Output the (x, y) coordinate of the center of the cell containing the given text.  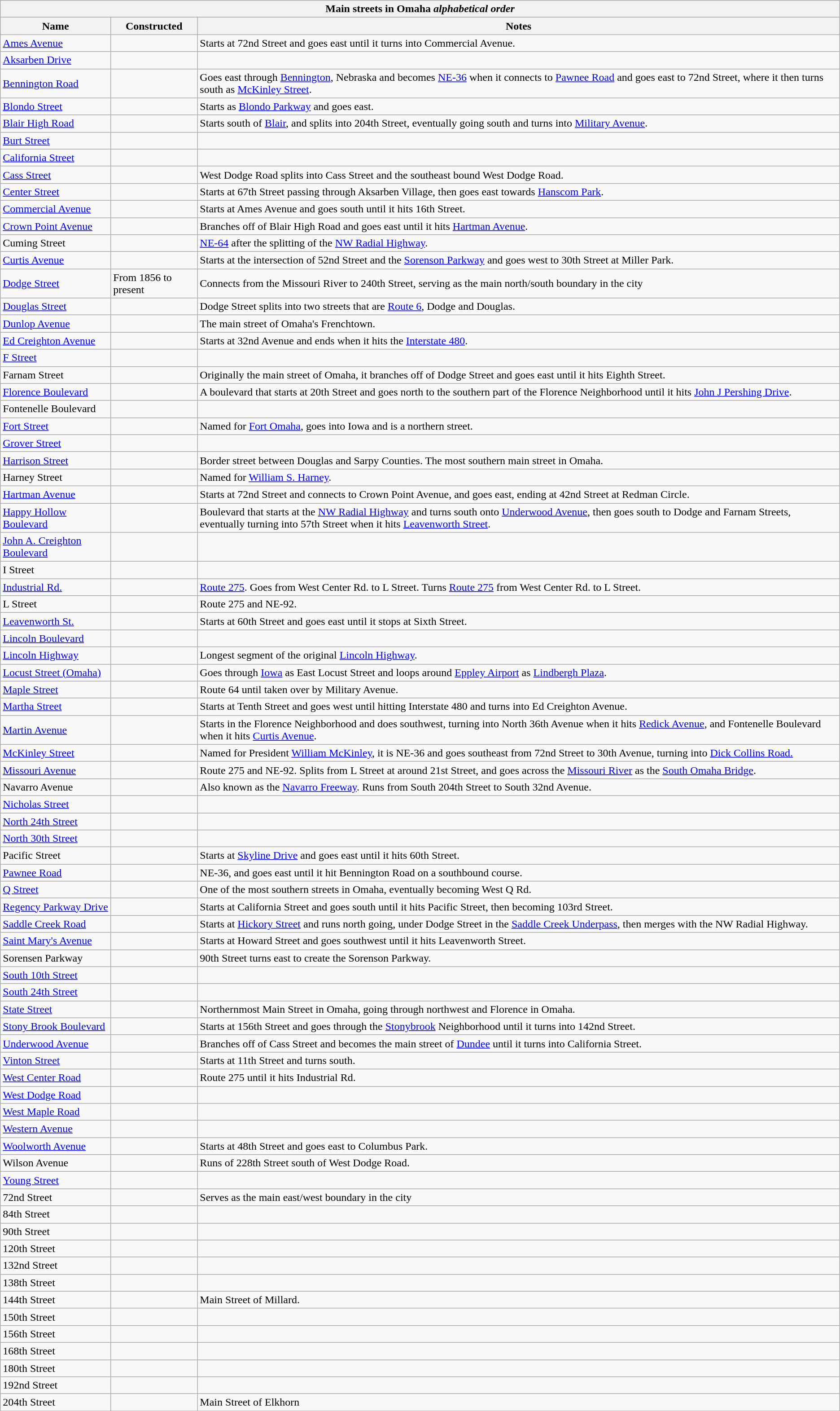
Route 275 until it hits Industrial Rd. (519, 1077)
Cass Street (56, 175)
South 24th Street (56, 992)
Main streets in Omaha alphabetical order (420, 9)
Florence Boulevard (56, 392)
Commercial Avenue (56, 209)
Named for Fort Omaha, goes into Iowa and is a northern street. (519, 426)
Pawnee Road (56, 873)
Starts at 67th Street passing through Aksarben Village, then goes east towards Hanscom Park. (519, 192)
The main street of Omaha's Frenchtown. (519, 324)
132nd Street (56, 1266)
Starts at 32nd Avenue and ends when it hits the Interstate 480. (519, 341)
Route 275. Goes from West Center Rd. to L Street. Turns Route 275 from West Center Rd. to L Street. (519, 587)
California Street (56, 158)
Starts at California Street and goes south until it hits Pacific Street, then becoming 103rd Street. (519, 907)
One of the most southern streets in Omaha, eventually becoming West Q Rd. (519, 890)
Ed Creighton Avenue (56, 341)
Crown Point Avenue (56, 226)
72nd Street (56, 1197)
156th Street (56, 1334)
Grover Street (56, 443)
Serves as the main east/west boundary in the city (519, 1197)
Starts at Ames Avenue and goes south until it hits 16th Street. (519, 209)
Branches off of Cass Street and becomes the main street of Dundee until it turns into California Street. (519, 1043)
Burt Street (56, 141)
Originally the main street of Omaha, it branches off of Dodge Street and goes east until it hits Eighth Street. (519, 375)
Blair High Road (56, 123)
Underwood Avenue (56, 1043)
Starts at 156th Street and goes through the Stonybrook Neighborhood until it turns into 142nd Street. (519, 1026)
Also known as the Navarro Freeway. Runs from South 204th Street to South 32nd Avenue. (519, 787)
Hartman Avenue (56, 494)
Starts at Skyline Drive and goes east until it hits 60th Street. (519, 856)
North 24th Street (56, 821)
Longest segment of the original Lincoln Highway. (519, 655)
Starts at 11th Street and turns south. (519, 1060)
Starts at 48th Street and goes east to Columbus Park. (519, 1146)
Route 275 and NE-92. (519, 604)
204th Street (56, 1402)
Q Street (56, 890)
120th Street (56, 1248)
Starts at 72nd Street and connects to Crown Point Avenue, and goes east, ending at 42nd Street at Redman Circle. (519, 494)
192nd Street (56, 1385)
Saddle Creek Road (56, 924)
McKinley Street (56, 753)
Northernmost Main Street in Omaha, going through northwest and Florence in Omaha. (519, 1009)
Nicholas Street (56, 804)
L Street (56, 604)
Pacific Street (56, 856)
A boulevard that starts at 20th Street and goes north to the southern part of the Florence Neighborhood until it hits John J Pershing Drive. (519, 392)
Border street between Douglas and Sarpy Counties. The most southern main street in Omaha. (519, 460)
Douglas Street (56, 307)
Saint Mary's Avenue (56, 941)
South 10th Street (56, 975)
Starts at Tenth Street and goes west until hitting Interstate 480 and turns into Ed Creighton Avenue. (519, 707)
Western Avenue (56, 1129)
Martha Street (56, 707)
Industrial Rd. (56, 587)
Fort Street (56, 426)
Missouri Avenue (56, 770)
Wilson Avenue (56, 1163)
Runs of 228th Street south of West Dodge Road. (519, 1163)
North 30th Street (56, 839)
Constructed (154, 26)
84th Street (56, 1214)
Leavenworth St. (56, 621)
168th Street (56, 1351)
From 1856 to present (154, 284)
144th Street (56, 1300)
Lincoln Highway (56, 655)
Aksarben Drive (56, 60)
Route 275 and NE-92. Splits from L Street at around 21st Street, and goes across the Missouri River as the South Omaha Bridge. (519, 770)
Route 64 until taken over by Military Avenue. (519, 690)
Ames Avenue (56, 43)
Happy Hollow Boulevard (56, 517)
150th Street (56, 1317)
Locust Street (Omaha) (56, 673)
Dodge Street (56, 284)
Branches off of Blair High Road and goes east until it hits Hartman Avenue. (519, 226)
I Street (56, 570)
West Center Road (56, 1077)
Vinton Street (56, 1060)
Main Street of Millard. (519, 1300)
Lincoln Boulevard (56, 638)
Named for William S. Harney. (519, 477)
Sorensen Parkway (56, 958)
90th Street turns east to create the Sorenson Parkway. (519, 958)
Main Street of Elkhorn (519, 1402)
Martin Avenue (56, 730)
Harrison Street (56, 460)
F Street (56, 358)
180th Street (56, 1368)
West Dodge Road (56, 1095)
Bennington Road (56, 84)
Starts at Howard Street and goes southwest until it hits Leavenworth Street. (519, 941)
Starts south of Blair, and splits into 204th Street, eventually going south and turns into Military Avenue. (519, 123)
NE-36, and goes east until it hit Bennington Road on a southbound course. (519, 873)
Dodge Street splits into two streets that are Route 6, Dodge and Douglas. (519, 307)
Blondo Street (56, 106)
Curtis Avenue (56, 260)
Center Street (56, 192)
Name (56, 26)
Starts at 72nd Street and goes east until it turns into Commercial Avenue. (519, 43)
Notes (519, 26)
Starts at 60th Street and goes east until it stops at Sixth Street. (519, 621)
Connects from the Missouri River to 240th Street, serving as the main north/south boundary in the city (519, 284)
Starts at the intersection of 52nd Street and the Sorenson Parkway and goes west to 30th Street at Miller Park. (519, 260)
Fontenelle Boulevard (56, 409)
Cuming Street (56, 243)
Stony Brook Boulevard (56, 1026)
138th Street (56, 1283)
West Maple Road (56, 1112)
90th Street (56, 1231)
Starts at Hickory Street and runs north going, under Dodge Street in the Saddle Creek Underpass, then merges with the NW Radial Highway. (519, 924)
Navarro Avenue (56, 787)
Goes through Iowa as East Locust Street and loops around Eppley Airport as Lindbergh Plaza. (519, 673)
Maple Street (56, 690)
Named for President William McKinley, it is NE-36 and goes southeast from 72nd Street to 30th Avenue, turning into Dick Collins Road. (519, 753)
Harney Street (56, 477)
Starts as Blondo Parkway and goes east. (519, 106)
Dunlop Avenue (56, 324)
Woolworth Avenue (56, 1146)
Regency Parkway Drive (56, 907)
State Street (56, 1009)
West Dodge Road splits into Cass Street and the southeast bound West Dodge Road. (519, 175)
Young Street (56, 1180)
NE-64 after the splitting of the NW Radial Highway. (519, 243)
John A. Creighton Boulevard (56, 547)
Farnam Street (56, 375)
